Return the [X, Y] coordinate for the center point of the cell that contains the specified text.  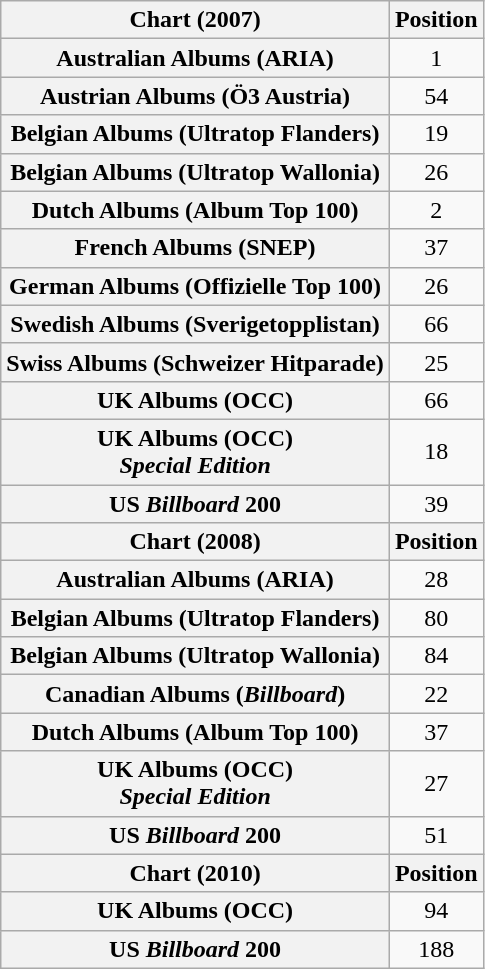
2 [436, 210]
19 [436, 134]
French Albums (SNEP) [196, 248]
German Albums (Offizielle Top 100) [196, 286]
51 [436, 835]
Austrian Albums (Ö3 Austria) [196, 96]
Swiss Albums (Schweizer Hitparade) [196, 362]
84 [436, 656]
Chart (2010) [196, 873]
22 [436, 694]
54 [436, 96]
27 [436, 784]
25 [436, 362]
Swedish Albums (Sverigetopplistan) [196, 324]
28 [436, 580]
80 [436, 618]
188 [436, 949]
1 [436, 58]
39 [436, 503]
Chart (2007) [196, 20]
18 [436, 452]
Canadian Albums (Billboard) [196, 694]
94 [436, 911]
Chart (2008) [196, 542]
